Determine the (x, y) coordinate at the center of the cell enclosing the given text.  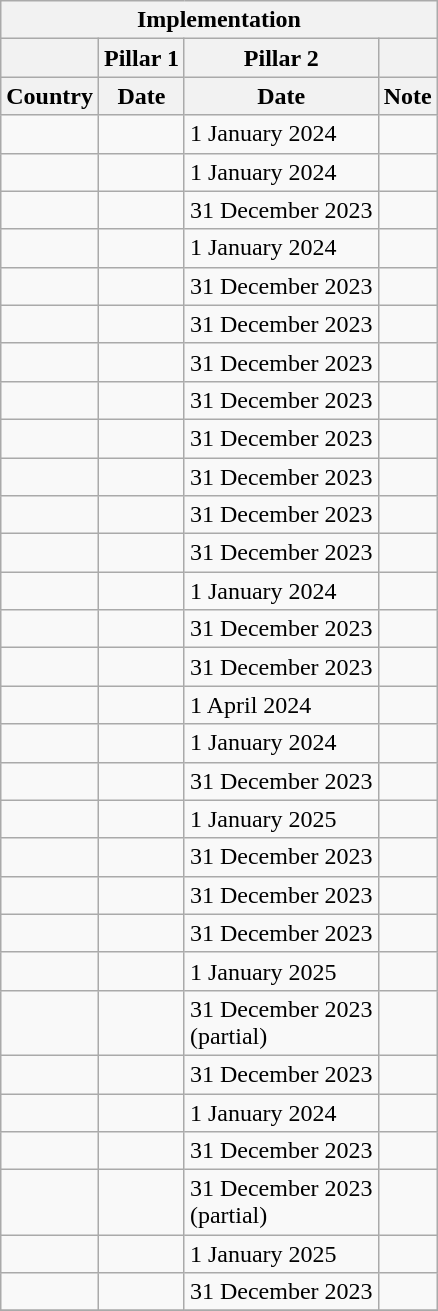
Pillar 1 (141, 58)
1 April 2024 (281, 705)
Implementation (219, 20)
Note (408, 96)
Country (50, 96)
Pillar 2 (281, 58)
